Locate the cell with the specified text and output its [X, Y] center coordinate. 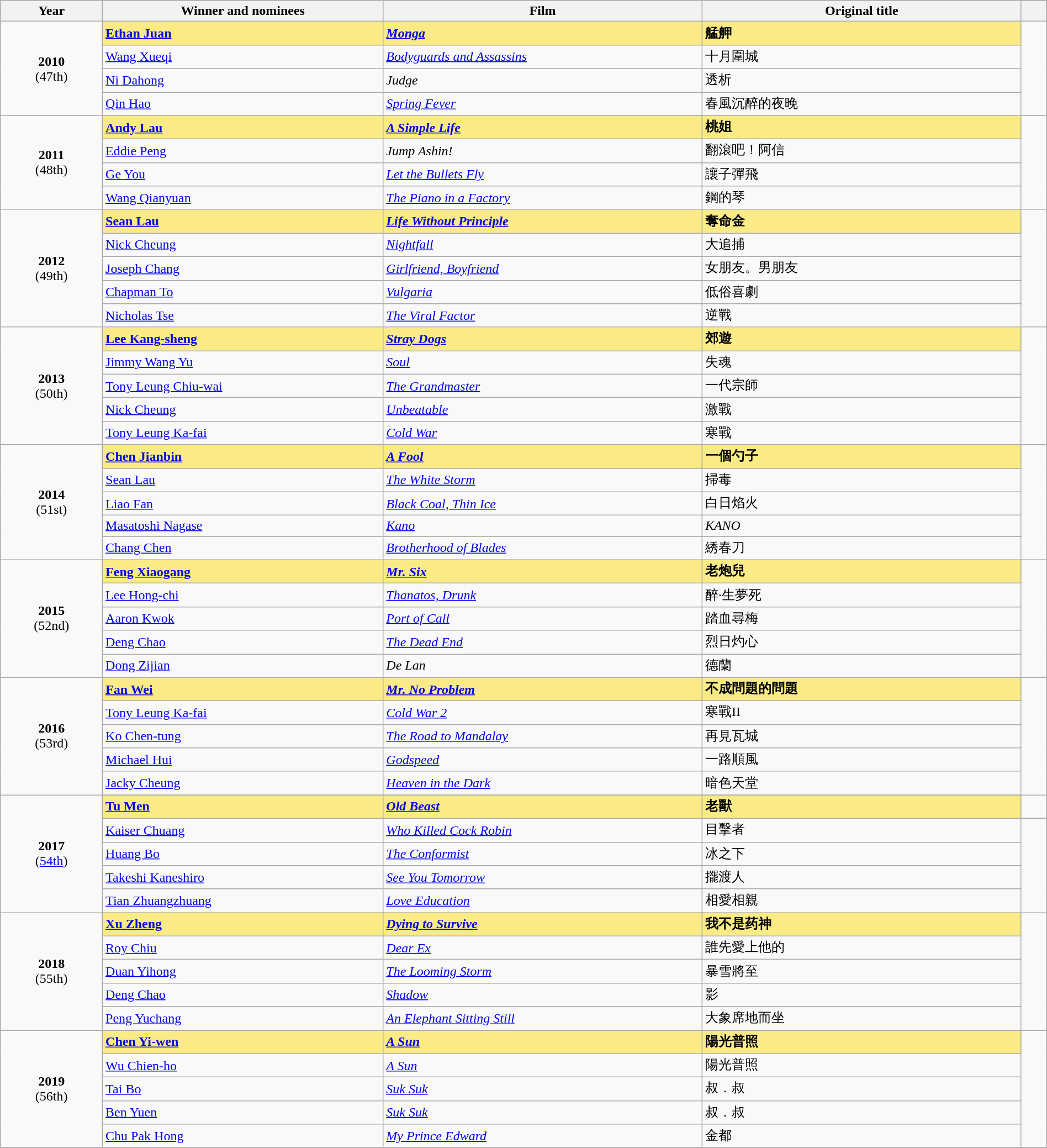
寒戰II [861, 713]
目擊者 [861, 830]
2011(48th) [52, 162]
Unbeatable [543, 410]
Nightfall [543, 245]
Old Beast [543, 807]
Fan Wei [243, 689]
不成問題的問題 [861, 689]
Bodyguards and Assassins [543, 56]
The Piano in a Factory [543, 198]
Mr. Six [543, 571]
Dying to Survive [543, 925]
The Viral Factor [543, 316]
Girlfriend, Boyfriend [543, 268]
Monga [543, 33]
寒戰 [861, 433]
透析 [861, 81]
Wu Chien-ho [243, 1065]
2017(54th) [52, 854]
Soul [543, 362]
Tian Zhuangzhuang [243, 901]
The Road to Mandalay [543, 736]
讓子彈飛 [861, 175]
Aaron Kwok [243, 619]
Nicholas Tse [243, 316]
Chang Chen [243, 548]
Mr. No Problem [543, 689]
Duan Yihong [243, 971]
Godspeed [543, 760]
2019(56th) [52, 1088]
激戰 [861, 410]
Roy Chiu [243, 948]
Takeshi Kaneshiro [243, 877]
Cold War 2 [543, 713]
Port of Call [543, 619]
Life Without Principle [543, 221]
我不是药神 [861, 925]
KANO [861, 526]
Ge You [243, 175]
Ben Yuen [243, 1113]
Jacky Cheung [243, 783]
Love Education [543, 901]
相愛相親 [861, 901]
A Simple Life [543, 127]
Winner and nominees [243, 11]
春風沉醉的夜晚 [861, 104]
Chen Yi-wen [243, 1042]
Andy Lau [243, 127]
女朋友。男朋友 [861, 268]
Stray Dogs [543, 339]
Wang Xueqi [243, 56]
Wang Qianyuan [243, 198]
Shadow [543, 994]
Jimmy Wang Yu [243, 362]
再見瓦城 [861, 736]
Tai Bo [243, 1089]
誰先愛上他的 [861, 948]
Let the Bullets Fly [543, 175]
Black Coal, Thin Ice [543, 504]
Original title [861, 11]
Eddie Peng [243, 151]
2014(51st) [52, 502]
Kaiser Chuang [243, 830]
大追捕 [861, 245]
Thanatos, Drunk [543, 596]
暴雪將至 [861, 971]
2016(53rd) [52, 736]
A Fool [543, 456]
Spring Fever [543, 104]
德蘭 [861, 666]
My Prince Edward [543, 1136]
大象席地而坐 [861, 1019]
The Looming Storm [543, 971]
Feng Xiaogang [243, 571]
Joseph Chang [243, 268]
Peng Yuchang [243, 1019]
Lee Hong-chi [243, 596]
暗色天堂 [861, 783]
Chu Pak Hong [243, 1136]
Who Killed Cock Robin [543, 830]
冰之下 [861, 854]
鋼的琴 [861, 198]
Film [543, 11]
2015(52nd) [52, 619]
Tony Leung Chiu-wai [243, 386]
Liao Fan [243, 504]
Cold War [543, 433]
Ni Dahong [243, 81]
逆戰 [861, 316]
一代宗師 [861, 386]
烈日灼心 [861, 642]
2018(55th) [52, 971]
白日焰火 [861, 504]
十月圍城 [861, 56]
踏血尋梅 [861, 619]
Ko Chen-tung [243, 736]
老獸 [861, 807]
Jump Ashin! [543, 151]
The Grandmaster [543, 386]
Ethan Juan [243, 33]
De Lan [543, 666]
The Conformist [543, 854]
影 [861, 994]
Vulgaria [543, 292]
Huang Bo [243, 854]
老炮兒 [861, 571]
Tu Men [243, 807]
金都 [861, 1136]
失魂 [861, 362]
Masatoshi Nagase [243, 526]
Qin Hao [243, 104]
Judge [543, 81]
郊遊 [861, 339]
Chapman To [243, 292]
擺渡人 [861, 877]
翻滾吧！阿信 [861, 151]
Year [52, 11]
低俗喜劇 [861, 292]
一個勺子 [861, 456]
掃毒 [861, 481]
The Dead End [543, 642]
艋舺 [861, 33]
Lee Kang-sheng [243, 339]
Heaven in the Dark [543, 783]
奪命金 [861, 221]
Dong Zijian [243, 666]
See You Tomorrow [543, 877]
醉·生夢死 [861, 596]
一路順風 [861, 760]
綉春刀 [861, 548]
The White Storm [543, 481]
2012(49th) [52, 268]
Brotherhood of Blades [543, 548]
Dear Ex [543, 948]
Xu Zheng [243, 925]
2010(47th) [52, 69]
2013(50th) [52, 386]
An Elephant Sitting Still [543, 1019]
桃姐 [861, 127]
Chen Jianbin [243, 456]
Kano [543, 526]
Michael Hui [243, 760]
